Find where the given text appears and provide that cell's center as [X, Y] coordinate. 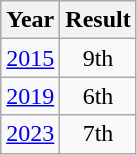
6th [98, 96]
2019 [30, 96]
Year [30, 20]
2015 [30, 58]
Result [98, 20]
2023 [30, 134]
7th [98, 134]
9th [98, 58]
